Scan for the cell matching the given text and deliver its [X, Y] coordinate at center. 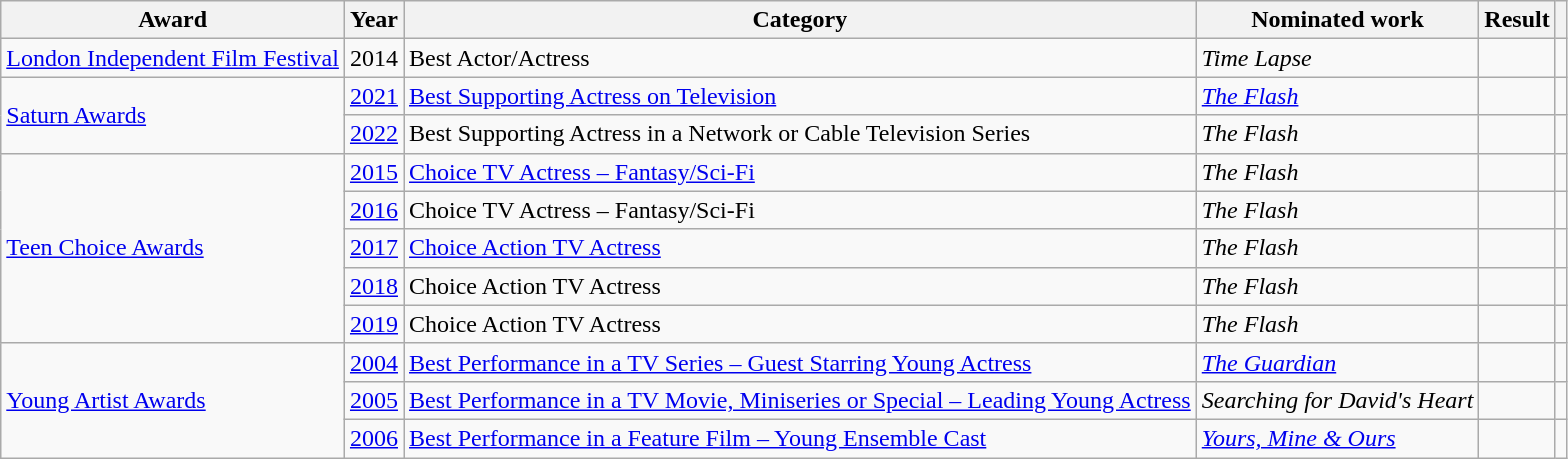
Yours, Mine & Ours [1338, 438]
London Independent Film Festival [173, 58]
Best Supporting Actress in a Network or Cable Television Series [800, 134]
2017 [374, 248]
Time Lapse [1338, 58]
Result [1517, 20]
Saturn Awards [173, 115]
Teen Choice Awards [173, 248]
2019 [374, 324]
2016 [374, 210]
Best Performance in a TV Series – Guest Starring Young Actress [800, 362]
Best Performance in a Feature Film – Young Ensemble Cast [800, 438]
2006 [374, 438]
2018 [374, 286]
Searching for David's Heart [1338, 400]
2015 [374, 172]
The Guardian [1338, 362]
Best Performance in a TV Movie, Miniseries or Special – Leading Young Actress [800, 400]
Year [374, 20]
2004 [374, 362]
2005 [374, 400]
Award [173, 20]
2021 [374, 96]
2014 [374, 58]
2022 [374, 134]
Best Actor/Actress [800, 58]
Young Artist Awards [173, 400]
Best Supporting Actress on Television [800, 96]
Nominated work [1338, 20]
Category [800, 20]
